For the text-containing cell, return its midpoint in (x, y) coordinate format. 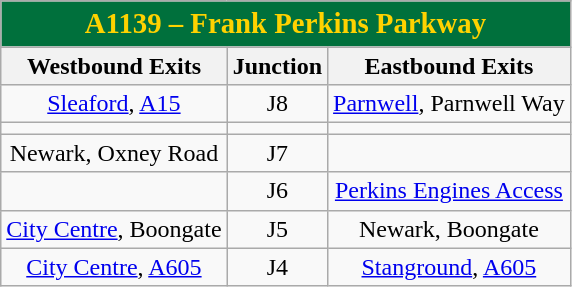
J7 (277, 153)
City Centre, A605 (114, 267)
Westbound Exits (114, 66)
Newark, Oxney Road (114, 153)
J8 (277, 104)
Stanground, A605 (450, 267)
Perkins Engines Access (450, 191)
Junction (277, 66)
Eastbound Exits (450, 66)
Parnwell, Parnwell Way (450, 104)
Newark, Boongate (450, 229)
City Centre, Boongate (114, 229)
J4 (277, 267)
J6 (277, 191)
J5 (277, 229)
A1139 – Frank Perkins Parkway (286, 24)
Sleaford, A15 (114, 104)
